Output the (X, Y) coordinate of the center of the cell containing the given text.  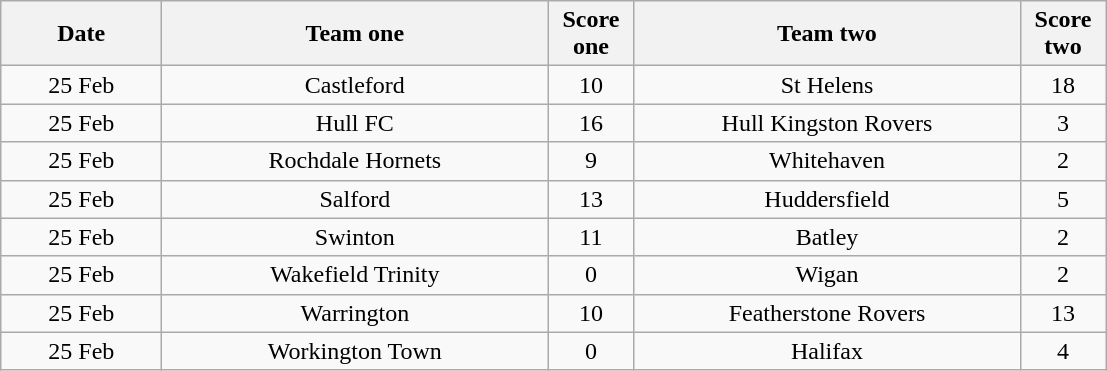
Wigan (827, 275)
Date (82, 34)
Rochdale Hornets (355, 161)
3 (1063, 123)
Swinton (355, 237)
Whitehaven (827, 161)
Hull FC (355, 123)
St Helens (827, 85)
Huddersfield (827, 199)
Castleford (355, 85)
Featherstone Rovers (827, 313)
16 (591, 123)
Team one (355, 34)
Batley (827, 237)
Wakefield Trinity (355, 275)
5 (1063, 199)
Workington Town (355, 351)
Score two (1063, 34)
Hull Kingston Rovers (827, 123)
Team two (827, 34)
4 (1063, 351)
9 (591, 161)
11 (591, 237)
Salford (355, 199)
18 (1063, 85)
Score one (591, 34)
Halifax (827, 351)
Warrington (355, 313)
